Output the [x, y] coordinate of the center of the cell containing the given text.  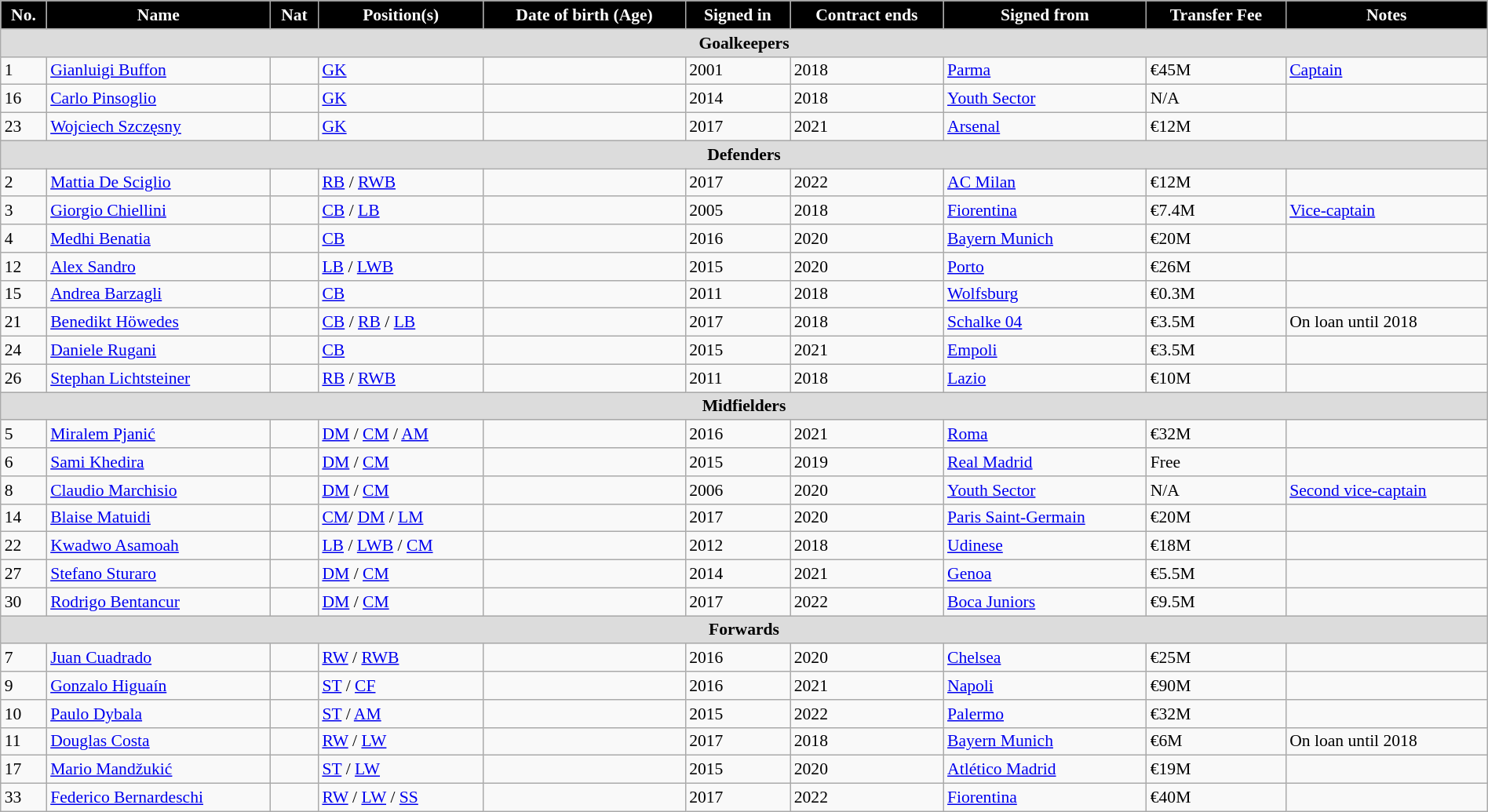
Boca Juniors [1045, 602]
Juan Cuadrado [159, 658]
15 [24, 294]
LB / LWB / CM [400, 546]
€5.5M [1216, 574]
Transfer Fee [1216, 15]
CB / LB [400, 211]
Porto [1045, 267]
ST / LW [400, 770]
Benedikt Höwedes [159, 322]
21 [24, 322]
14 [24, 518]
Defenders [744, 155]
Blaise Matuidi [159, 518]
Carlo Pinsoglio [159, 99]
Arsenal [1045, 127]
Real Madrid [1045, 462]
11 [24, 741]
Palermo [1045, 714]
€19M [1216, 770]
Rodrigo Bentancur [159, 602]
5 [24, 435]
Daniele Rugani [159, 351]
No. [24, 15]
6 [24, 462]
Roma [1045, 435]
RW / LW [400, 741]
8 [24, 490]
27 [24, 574]
ST / CF [400, 686]
Douglas Costa [159, 741]
AC Milan [1045, 183]
Empoli [1045, 351]
3 [24, 211]
Signed in [738, 15]
Schalke 04 [1045, 322]
Parma [1045, 71]
€10M [1216, 378]
Goalkeepers [744, 43]
€18M [1216, 546]
Mattia De Sciglio [159, 183]
RW / RWB [400, 658]
Position(s) [400, 15]
Atlético Madrid [1045, 770]
LB / LWB [400, 267]
€26M [1216, 267]
€6M [1216, 741]
Contract ends [866, 15]
2 [24, 183]
Stefano Sturaro [159, 574]
Forwards [744, 630]
2019 [866, 462]
Notes [1386, 15]
Andrea Barzagli [159, 294]
€25M [1216, 658]
4 [24, 239]
Date of birth (Age) [584, 15]
Giorgio Chiellini [159, 211]
Miralem Pjanić [159, 435]
24 [24, 351]
€40M [1216, 798]
€90M [1216, 686]
30 [24, 602]
Kwadwo Asamoah [159, 546]
€9.5M [1216, 602]
Gonzalo Higuaín [159, 686]
22 [24, 546]
1 [24, 71]
Mario Mandžukić [159, 770]
23 [24, 127]
Wojciech Szczęsny [159, 127]
Sami Khedira [159, 462]
€45M [1216, 71]
€0.3M [1216, 294]
Name [159, 15]
Genoa [1045, 574]
2006 [738, 490]
Chelsea [1045, 658]
Alex Sandro [159, 267]
Second vice-captain [1386, 490]
10 [24, 714]
Free [1216, 462]
Midfielders [744, 406]
Vice-captain [1386, 211]
Paris Saint-Germain [1045, 518]
Captain [1386, 71]
Signed from [1045, 15]
CM/ DM / LM [400, 518]
Udinese [1045, 546]
26 [24, 378]
Claudio Marchisio [159, 490]
Paulo Dybala [159, 714]
ST / AM [400, 714]
Stephan Lichtsteiner [159, 378]
17 [24, 770]
Federico Bernardeschi [159, 798]
12 [24, 267]
€7.4M [1216, 211]
DM / CM / AM [400, 435]
33 [24, 798]
Napoli [1045, 686]
CB / RB / LB [400, 322]
16 [24, 99]
7 [24, 658]
RW / LW / SS [400, 798]
Nat [295, 15]
Lazio [1045, 378]
2005 [738, 211]
9 [24, 686]
Gianluigi Buffon [159, 71]
2012 [738, 546]
Wolfsburg [1045, 294]
2001 [738, 71]
Medhi Benatia [159, 239]
